Return [x, y] of the center of cell containing provided text 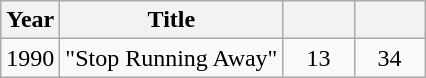
1990 [30, 58]
"Stop Running Away" [172, 58]
13 [318, 58]
Title [172, 20]
34 [390, 58]
Year [30, 20]
